Search for the cell housing the specified text and yield its (x, y) center coordinate. 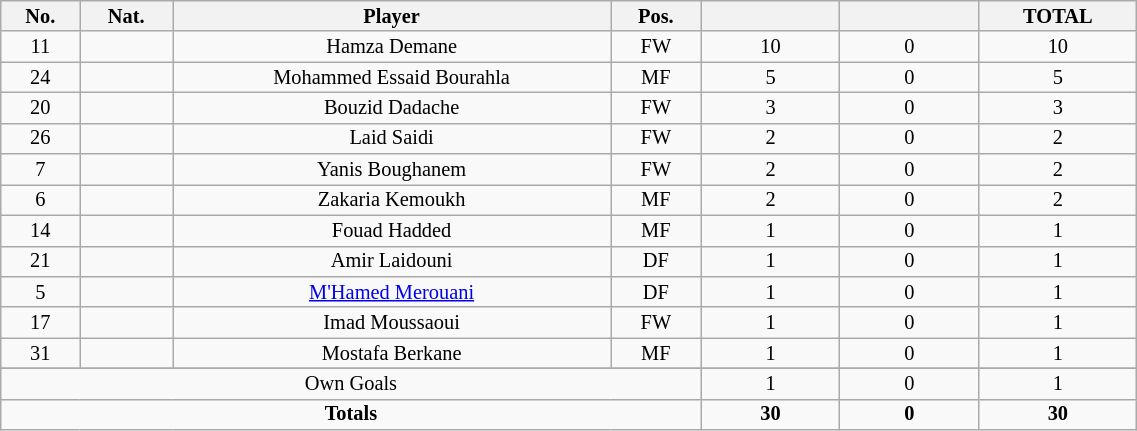
17 (40, 322)
Own Goals (351, 384)
Mostafa Berkane (392, 354)
Bouzid Dadache (392, 108)
Laid Saidi (392, 138)
Yanis Boughanem (392, 170)
7 (40, 170)
TOTAL (1058, 16)
Pos. (656, 16)
31 (40, 354)
Hamza Demane (392, 46)
Fouad Hadded (392, 230)
20 (40, 108)
14 (40, 230)
Totals (351, 414)
24 (40, 78)
No. (40, 16)
21 (40, 262)
Nat. (126, 16)
Mohammed Essaid Bourahla (392, 78)
6 (40, 200)
Zakaria Kemoukh (392, 200)
26 (40, 138)
11 (40, 46)
Amir Laidouni (392, 262)
M'Hamed Merouani (392, 292)
Player (392, 16)
Imad Moussaoui (392, 322)
